Extract the [x, y] coordinate from the center of the cell holding the provided text.  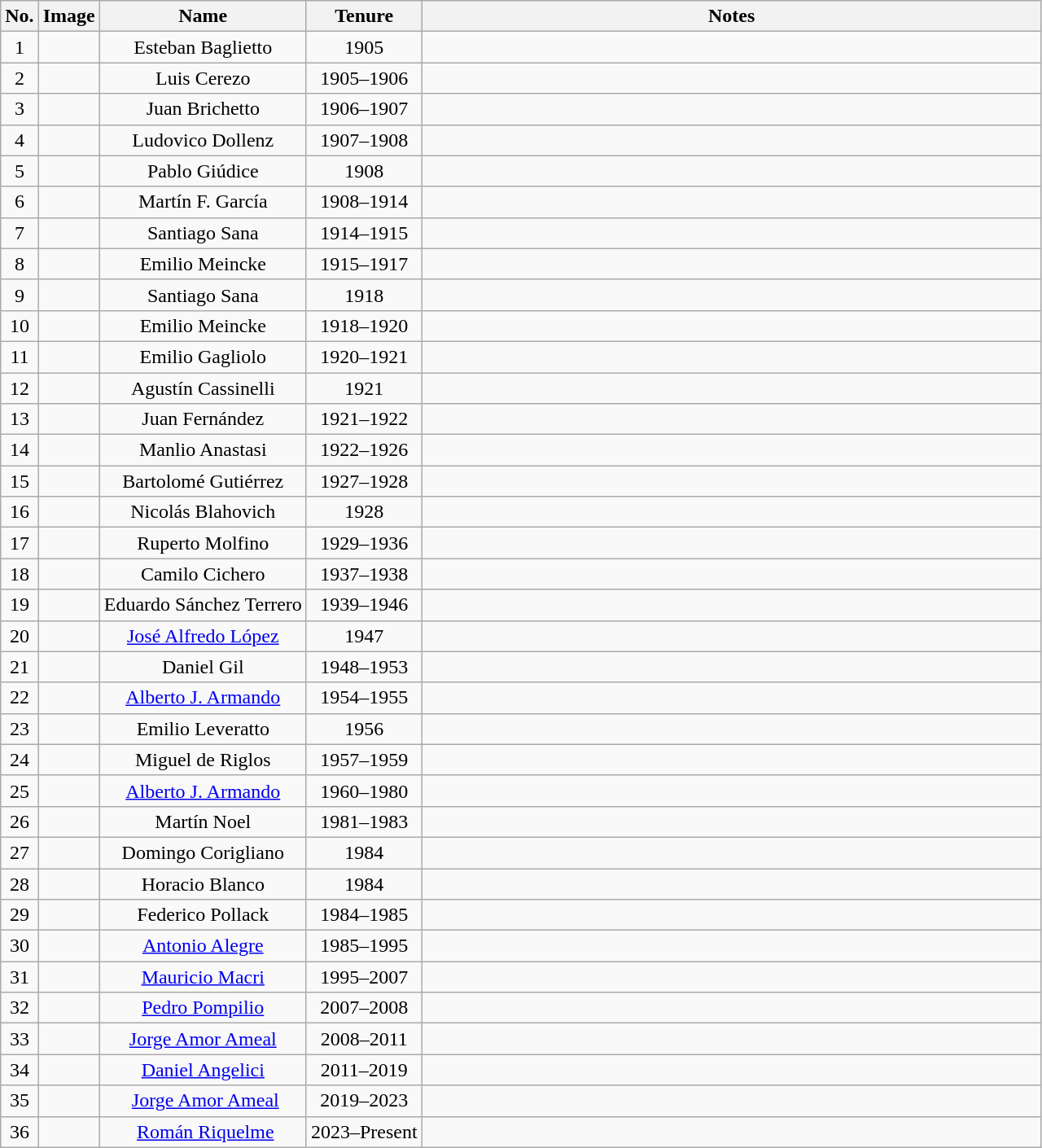
16 [20, 512]
Martín F. García [203, 202]
1948–1953 [364, 667]
Tenure [364, 16]
1920–1921 [364, 357]
22 [20, 698]
26 [20, 822]
20 [20, 636]
2019–2023 [364, 1101]
19 [20, 605]
1956 [364, 729]
1921–1922 [364, 419]
Image [68, 16]
Nicolás Blahovich [203, 512]
33 [20, 1039]
4 [20, 140]
Domingo Corigliano [203, 852]
1939–1946 [364, 605]
6 [20, 202]
25 [20, 791]
Pedro Pompilio [203, 1008]
Román Riquelme [203, 1132]
5 [20, 171]
18 [20, 574]
Luis Cerezo [203, 78]
Bartolomé Gutiérrez [203, 481]
31 [20, 977]
Juan Brichetto [203, 109]
13 [20, 419]
32 [20, 1008]
2011–2019 [364, 1070]
35 [20, 1101]
1907–1908 [364, 140]
1960–1980 [364, 791]
1954–1955 [364, 698]
Emilio Gagliolo [203, 357]
17 [20, 543]
10 [20, 326]
1928 [364, 512]
24 [20, 760]
1927–1928 [364, 481]
Ruperto Molfino [203, 543]
2008–2011 [364, 1039]
30 [20, 946]
1984–1985 [364, 915]
36 [20, 1132]
1922–1926 [364, 450]
27 [20, 852]
1985–1995 [364, 946]
Eduardo Sánchez Terrero [203, 605]
Federico Pollack [203, 915]
1981–1983 [364, 822]
Emilio Leveratto [203, 729]
15 [20, 481]
1918–1920 [364, 326]
Ludovico Dollenz [203, 140]
1908 [364, 171]
Juan Fernández [203, 419]
1 [20, 47]
Pablo Giúdice [203, 171]
11 [20, 357]
Miguel de Riglos [203, 760]
7 [20, 233]
1906–1907 [364, 109]
José Alfredo López [203, 636]
2 [20, 78]
34 [20, 1070]
Daniel Gil [203, 667]
Manlio Anastasi [203, 450]
Mauricio Macri [203, 977]
Martín Noel [203, 822]
1905–1906 [364, 78]
Name [203, 16]
1947 [364, 636]
1929–1936 [364, 543]
1957–1959 [364, 760]
8 [20, 264]
12 [20, 388]
29 [20, 915]
Notes [731, 16]
1918 [364, 295]
23 [20, 729]
1995–2007 [364, 977]
Horacio Blanco [203, 883]
9 [20, 295]
3 [20, 109]
No. [20, 16]
28 [20, 883]
1905 [364, 47]
14 [20, 450]
1908–1914 [364, 202]
21 [20, 667]
2023–Present [364, 1132]
Antonio Alegre [203, 946]
Daniel Angelici [203, 1070]
1914–1915 [364, 233]
1937–1938 [364, 574]
Esteban Baglietto [203, 47]
Camilo Cichero [203, 574]
2007–2008 [364, 1008]
1915–1917 [364, 264]
1921 [364, 388]
Agustín Cassinelli [203, 388]
